Search for the cell housing the specified text and yield its [X, Y] center coordinate. 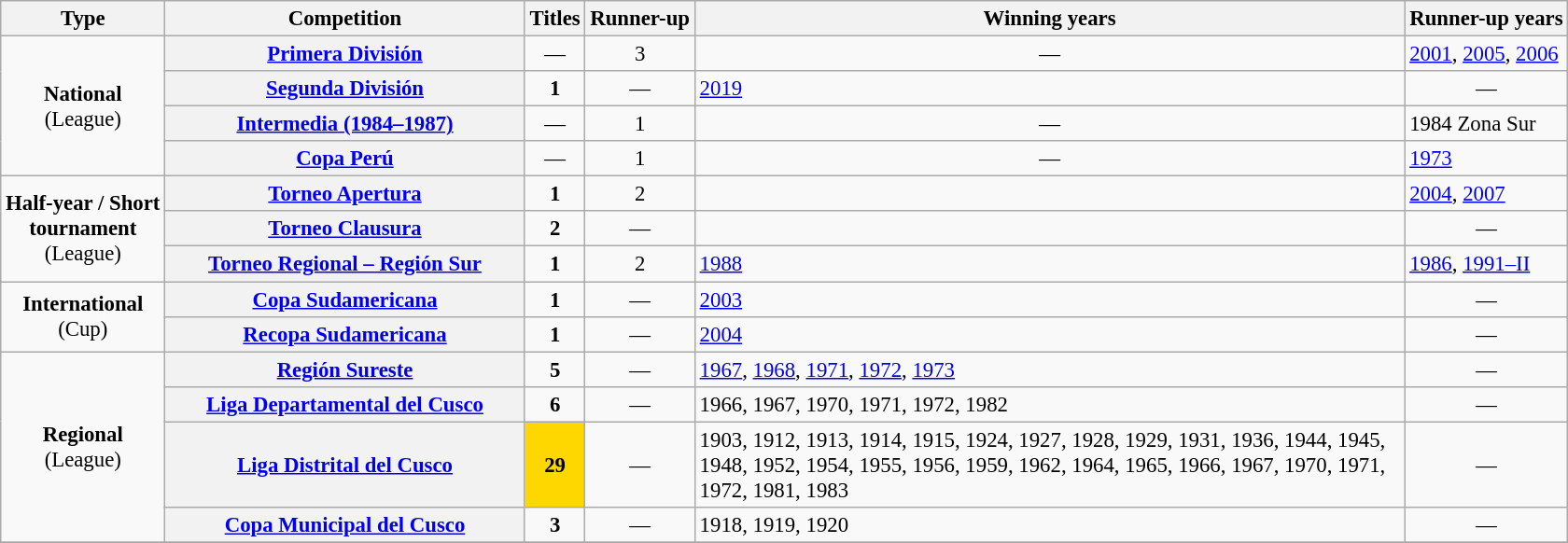
Intermedia (1984–1987) [345, 124]
2019 [1049, 89]
Copa Perú [345, 159]
Titles [554, 19]
6 [554, 404]
Type [83, 19]
Liga Departamental del Cusco [345, 404]
Torneo Regional – Región Sur [345, 264]
Runner-up years [1486, 19]
Primera División [345, 54]
1966, 1967, 1970, 1971, 1972, 1982 [1049, 404]
2004 [1049, 334]
Runner-up [640, 19]
Torneo Apertura [345, 194]
National(League) [83, 106]
Winning years [1049, 19]
1986, 1991–II [1486, 264]
1967, 1968, 1971, 1972, 1973 [1049, 369]
Copa Sudamericana [345, 299]
1973 [1486, 159]
29 [554, 465]
Recopa Sudamericana [345, 334]
Half-year / Shorttournament(League) [83, 230]
Torneo Clausura [345, 229]
International(Cup) [83, 317]
5 [554, 369]
Región Sureste [345, 369]
2001, 2005, 2006 [1486, 54]
1984 Zona Sur [1486, 124]
Regional(League) [83, 447]
1918, 1919, 1920 [1049, 525]
Liga Distrital del Cusco [345, 465]
2003 [1049, 299]
1988 [1049, 264]
Competition [345, 19]
2004, 2007 [1486, 194]
Segunda División [345, 89]
Copa Municipal del Cusco [345, 525]
